Output the [x, y] coordinate of the center of the cell containing the given text.  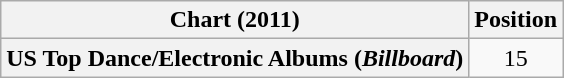
15 [516, 58]
US Top Dance/Electronic Albums (Billboard) [235, 58]
Position [516, 20]
Chart (2011) [235, 20]
